Return the [X, Y] coordinate for the center point of the cell that contains the specified text.  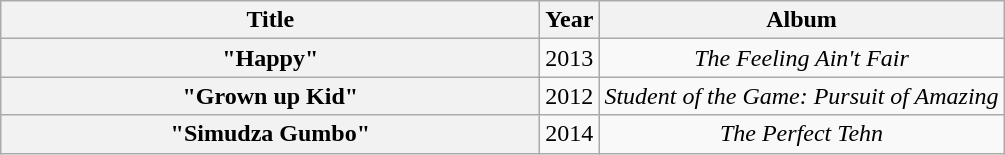
2012 [570, 96]
The Feeling Ain't Fair [802, 58]
"Grown up Kid" [270, 96]
"Simudza Gumbo" [270, 134]
Album [802, 20]
Title [270, 20]
2014 [570, 134]
The Perfect Tehn [802, 134]
Year [570, 20]
"Happy" [270, 58]
2013 [570, 58]
Student of the Game: Pursuit of Amazing [802, 96]
